Return (X, Y) of the center of cell containing provided text 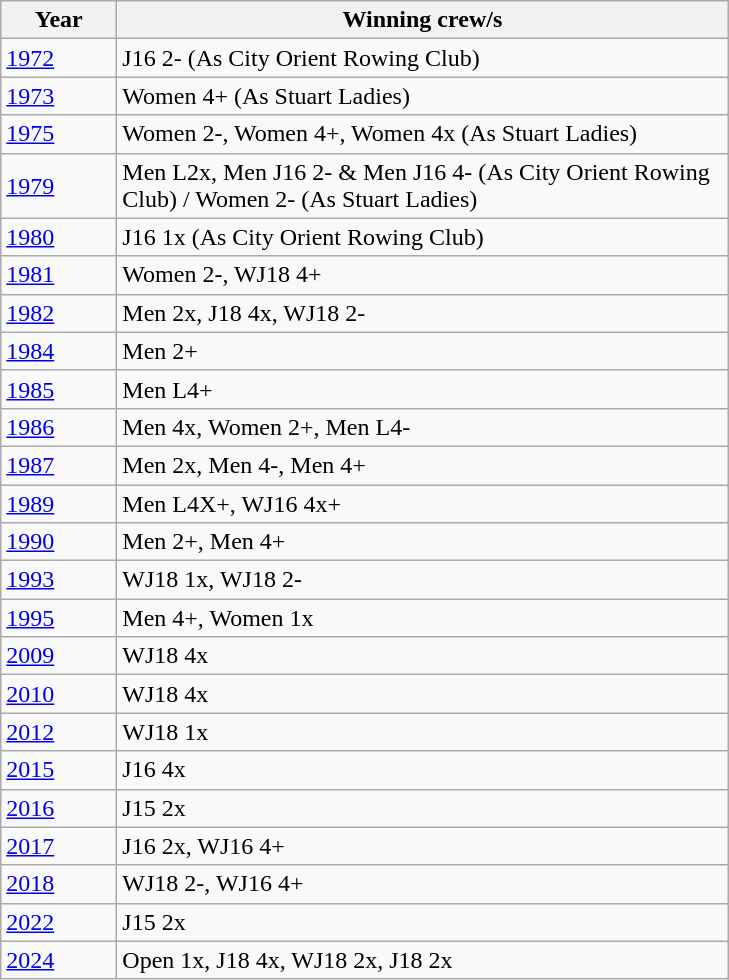
1982 (59, 313)
2009 (59, 656)
1984 (59, 351)
Men L2x, Men J16 2- & Men J16 4- (As City Orient Rowing Club) / Women 2- (As Stuart Ladies) (422, 186)
J16 4x (422, 770)
2024 (59, 960)
1973 (59, 96)
1981 (59, 275)
1995 (59, 618)
1989 (59, 503)
WJ18 2-, WJ16 4+ (422, 884)
2018 (59, 884)
1993 (59, 580)
Men L4X+, WJ16 4x+ (422, 503)
1985 (59, 389)
1986 (59, 427)
Men 2+ (422, 351)
Winning crew/s (422, 20)
2012 (59, 732)
Men 4+, Women 1x (422, 618)
1979 (59, 186)
1987 (59, 465)
Men 2x, Men 4-, Men 4+ (422, 465)
Men 4x, Women 2+, Men L4- (422, 427)
2022 (59, 922)
WJ18 1x (422, 732)
2016 (59, 808)
Open 1x, J18 4x, WJ18 2x, J18 2x (422, 960)
Women 2-, WJ18 4+ (422, 275)
J16 1x (As City Orient Rowing Club) (422, 237)
J16 2x, WJ16 4+ (422, 846)
2017 (59, 846)
Men 2+, Men 4+ (422, 542)
J16 2- (As City Orient Rowing Club) (422, 58)
1972 (59, 58)
Men 2x, J18 4x, WJ18 2- (422, 313)
1975 (59, 134)
2010 (59, 694)
Men L4+ (422, 389)
Women 4+ (As Stuart Ladies) (422, 96)
WJ18 1x, WJ18 2- (422, 580)
1990 (59, 542)
Women 2-, Women 4+, Women 4x (As Stuart Ladies) (422, 134)
Year (59, 20)
2015 (59, 770)
1980 (59, 237)
